Return the [x, y] coordinate for the center point of the cell that contains the specified text.  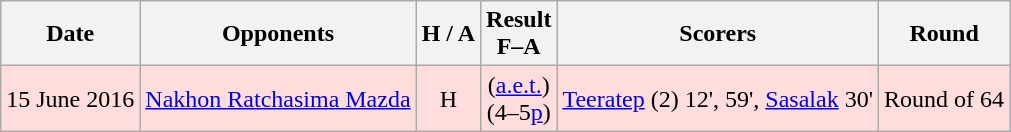
Round [944, 34]
H / A [448, 34]
ResultF–A [519, 34]
Teeratep (2) 12', 59', Sasalak 30' [718, 98]
H [448, 98]
Nakhon Ratchasima Mazda [278, 98]
Opponents [278, 34]
Date [70, 34]
15 June 2016 [70, 98]
Scorers [718, 34]
(a.e.t.)(4–5p) [519, 98]
Round of 64 [944, 98]
